Extract the (x, y) coordinate from the center of the cell holding the provided text.  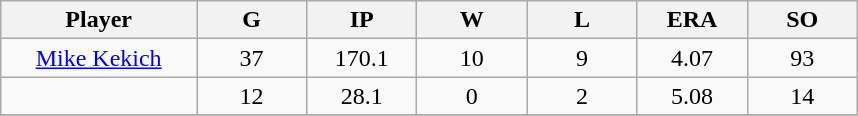
93 (802, 58)
IP (362, 20)
28.1 (362, 96)
10 (472, 58)
Player (99, 20)
ERA (692, 20)
170.1 (362, 58)
9 (582, 58)
4.07 (692, 58)
W (472, 20)
G (252, 20)
SO (802, 20)
12 (252, 96)
14 (802, 96)
5.08 (692, 96)
Mike Kekich (99, 58)
0 (472, 96)
2 (582, 96)
37 (252, 58)
L (582, 20)
